Extract the [X, Y] coordinate from the center of the cell holding the provided text.  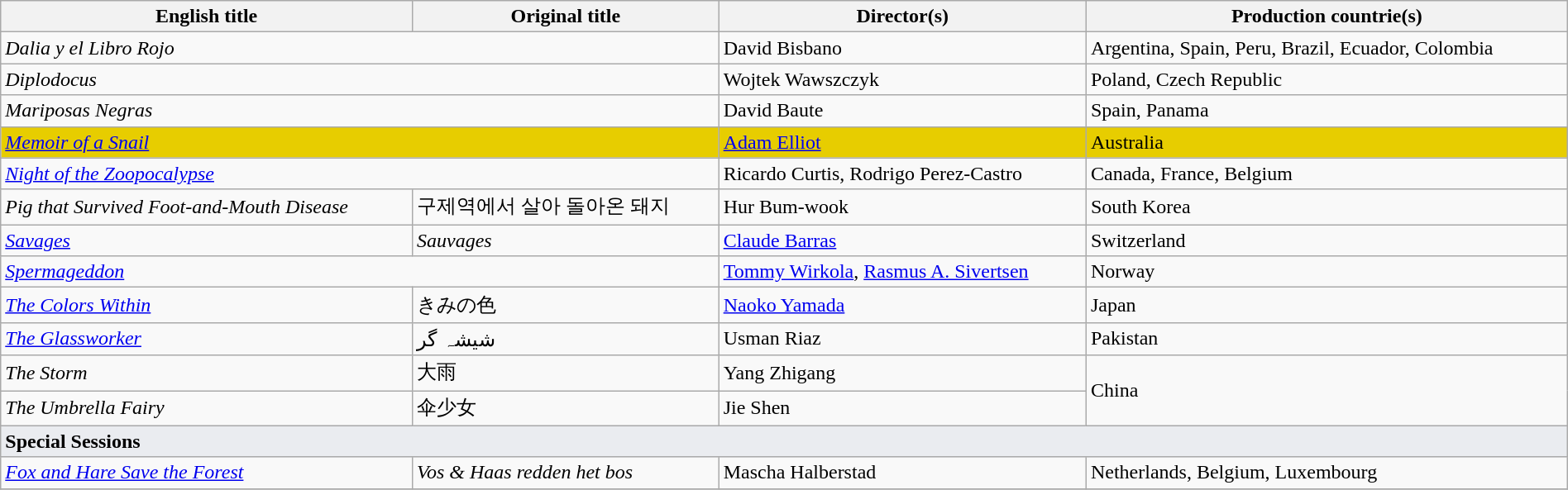
Mascha Halberstad [902, 473]
Original title [566, 17]
Night of the Zoopocalypse [360, 174]
Pig that Survived Foot-and-Mouth Disease [207, 207]
Vos & Haas redden het bos [566, 473]
Dalia y el Libro Rojo [360, 48]
The Umbrella Fairy [207, 408]
Sauvages [566, 240]
Japan [1327, 306]
David Baute [902, 111]
David Bisbano [902, 48]
Production countrie(s) [1327, 17]
Jie Shen [902, 408]
Special Sessions [784, 441]
大雨 [566, 373]
Memoir of a Snail [360, 142]
Switzerland [1327, 240]
Poland, Czech Republic [1327, 79]
Canada, France, Belgium [1327, 174]
Naoko Yamada [902, 306]
Netherlands, Belgium, Luxembourg [1327, 473]
Usman Riaz [902, 339]
شیشہ گر [566, 339]
The Storm [207, 373]
Argentina, Spain, Peru, Brazil, Ecuador, Colombia [1327, 48]
Spain, Panama [1327, 111]
Spermageddon [360, 272]
Fox and Hare Save the Forest [207, 473]
Yang Zhigang [902, 373]
Ricardo Curtis, Rodrigo Perez-Castro [902, 174]
伞少女 [566, 408]
Diplodocus [360, 79]
China [1327, 390]
Director(s) [902, 17]
Savages [207, 240]
South Korea [1327, 207]
Australia [1327, 142]
Claude Barras [902, 240]
Pakistan [1327, 339]
The Colors Within [207, 306]
Adam Elliot [902, 142]
Tommy Wirkola, Rasmus A. Sivertsen [902, 272]
The Glassworker [207, 339]
Mariposas Negras [360, 111]
Hur Bum-wook [902, 207]
Wojtek Wawszczyk [902, 79]
Norway [1327, 272]
구제역에서 살아 돌아온 돼지 [566, 207]
きみの色 [566, 306]
English title [207, 17]
